From the cell containing the given text, extract its center point as (X, Y) coordinate. 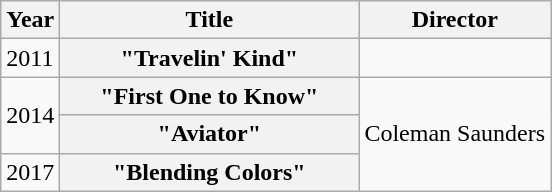
2017 (30, 172)
Director (455, 20)
Title (210, 20)
Coleman Saunders (455, 134)
2011 (30, 58)
"Blending Colors" (210, 172)
2014 (30, 115)
"Travelin' Kind" (210, 58)
"First One to Know" (210, 96)
Year (30, 20)
"Aviator" (210, 134)
